Pinpoint the cell where the given text exists, returning its [x, y] midpoint coordinate. 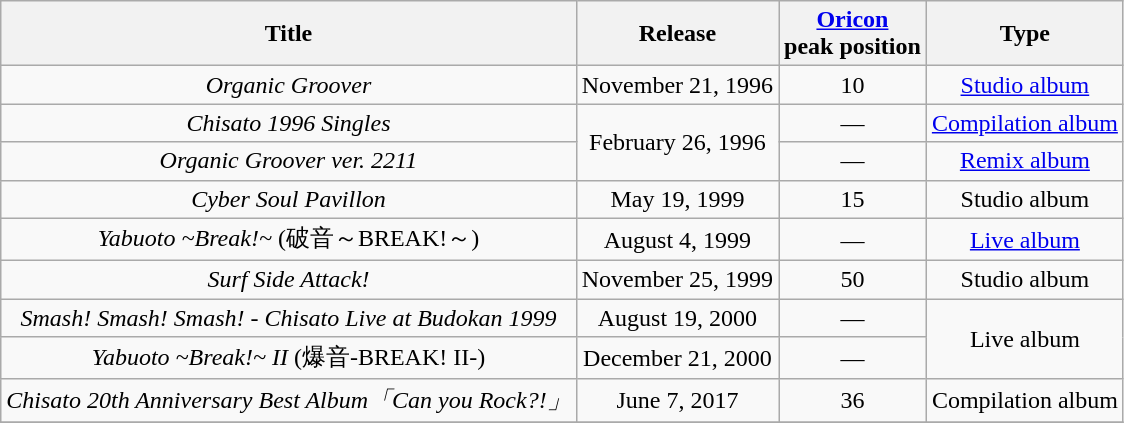
10 [853, 85]
Chisato 20th Anniversary Best Album「Can you Rock?!」 [288, 400]
February 26, 1996 [677, 142]
August 4, 1999 [677, 240]
Type [1024, 34]
Organic Groover [288, 85]
50 [853, 280]
Release [677, 34]
November 25, 1999 [677, 280]
August 19, 2000 [677, 318]
Title [288, 34]
Smash! Smash! Smash! - Chisato Live at Budokan 1999 [288, 318]
Surf Side Attack! [288, 280]
Remix album [1024, 161]
December 21, 2000 [677, 358]
May 19, 1999 [677, 199]
Cyber Soul Pavillon [288, 199]
36 [853, 400]
15 [853, 199]
June 7, 2017 [677, 400]
Chisato 1996 Singles [288, 123]
Oricon peak position [853, 34]
Yabuoto ~Break!~ II (爆音-BREAK! II-) [288, 358]
Yabuoto ~Break!~ (破音～BREAK!～) [288, 240]
Organic Groover ver. 2211 [288, 161]
November 21, 1996 [677, 85]
